Output the [x, y] coordinate of the center of the cell containing the given text.  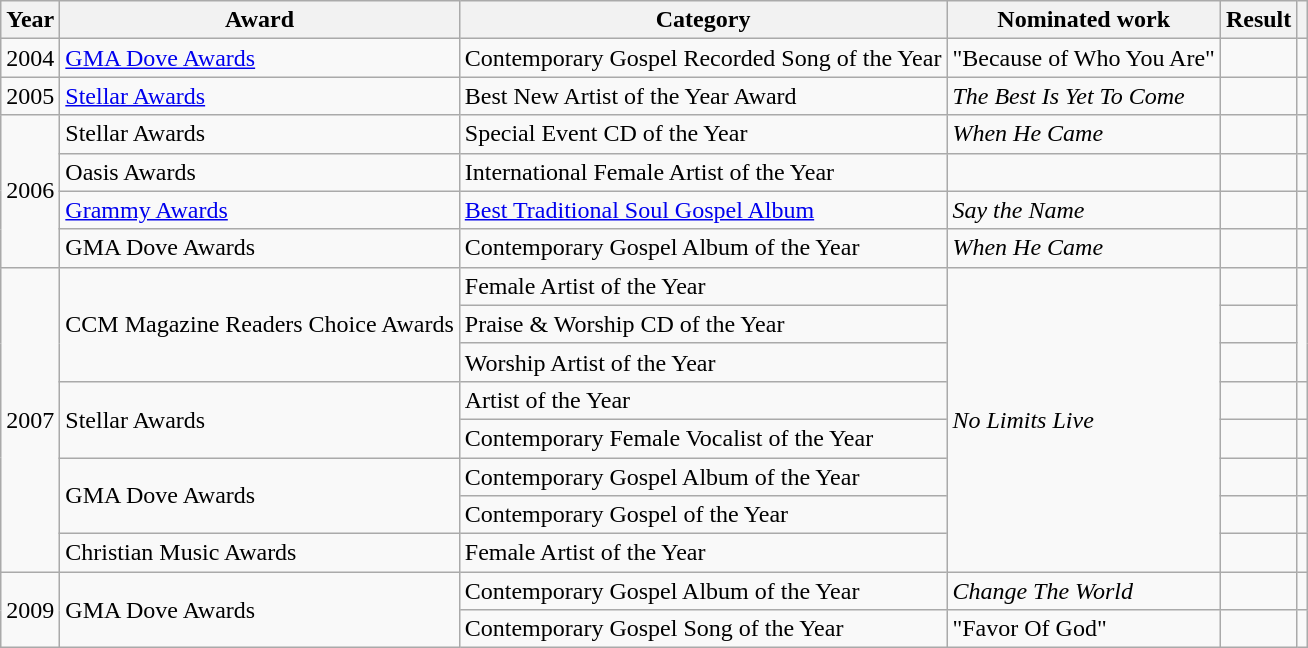
Best New Artist of the Year Award [703, 96]
"Favor Of God" [1084, 629]
Contemporary Gospel Song of the Year [703, 629]
Say the Name [1084, 210]
Award [260, 20]
Contemporary Gospel Recorded Song of the Year [703, 58]
2005 [30, 96]
The Best Is Yet To Come [1084, 96]
Year [30, 20]
International Female Artist of the Year [703, 172]
Contemporary Female Vocalist of the Year [703, 438]
Christian Music Awards [260, 553]
Nominated work [1084, 20]
Best Traditional Soul Gospel Album [703, 210]
Praise & Worship CD of the Year [703, 324]
2009 [30, 610]
2006 [30, 191]
2004 [30, 58]
"Because of Who You Are" [1084, 58]
Change The World [1084, 591]
Artist of the Year [703, 400]
Grammy Awards [260, 210]
Worship Artist of the Year [703, 362]
CCM Magazine Readers Choice Awards [260, 324]
Oasis Awards [260, 172]
Result [1258, 20]
2007 [30, 419]
Contemporary Gospel of the Year [703, 515]
Special Event CD of the Year [703, 134]
Category [703, 20]
No Limits Live [1084, 419]
